Extract the (X, Y) coordinate from the center of the cell holding the provided text.  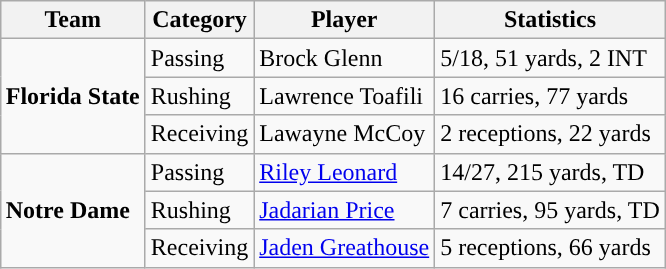
Notre Dame (72, 210)
5 receptions, 66 yards (550, 248)
Riley Leonard (344, 172)
Brock Glenn (344, 58)
16 carries, 77 yards (550, 96)
Florida State (72, 96)
Jadarian Price (344, 210)
Lawrence Toafili (344, 96)
7 carries, 95 yards, TD (550, 210)
14/27, 215 yards, TD (550, 172)
Team (72, 20)
Player (344, 20)
5/18, 51 yards, 2 INT (550, 58)
Statistics (550, 20)
Jaden Greathouse (344, 248)
2 receptions, 22 yards (550, 134)
Lawayne McCoy (344, 134)
Category (199, 20)
